Search for the cell housing the specified text and yield its (X, Y) center coordinate. 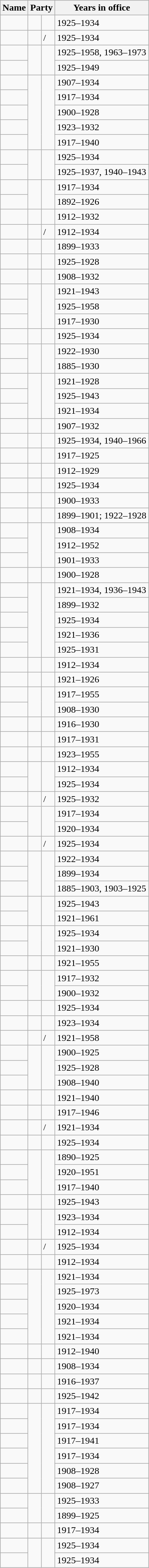
1892–1926 (102, 202)
1921–1934, 1936–1943 (102, 590)
1921–1926 (102, 680)
1885–1930 (102, 366)
1917–1941 (102, 1441)
1900–1932 (102, 993)
1916–1937 (102, 1381)
1925–1933 (102, 1501)
1922–1930 (102, 351)
1925–1973 (102, 1292)
1885–1903, 1903–1925 (102, 888)
Name (14, 8)
1917–1932 (102, 978)
1908–1940 (102, 1082)
1917–1955 (102, 695)
1916–1930 (102, 724)
1921–1961 (102, 919)
1922–1934 (102, 859)
1921–1940 (102, 1097)
1921–1943 (102, 291)
1917–1946 (102, 1112)
1925–1958 (102, 306)
1920–1951 (102, 1172)
1912–1932 (102, 217)
1908–1932 (102, 276)
Party (41, 8)
1921–1928 (102, 381)
1921–1936 (102, 635)
1890–1925 (102, 1157)
1908–1930 (102, 709)
1921–1955 (102, 963)
1921–1958 (102, 1038)
1912–1952 (102, 545)
1925–1937, 1940–1943 (102, 172)
Years in office (102, 8)
1899–1933 (102, 247)
1923–1932 (102, 127)
1925–1931 (102, 649)
1907–1932 (102, 426)
1925–1958, 1963–1973 (102, 53)
1925–1932 (102, 799)
1899–1934 (102, 873)
1908–1928 (102, 1471)
1899–1925 (102, 1515)
1923–1955 (102, 754)
1907–1934 (102, 82)
1917–1930 (102, 321)
1917–1931 (102, 739)
1899–1932 (102, 605)
1912–1929 (102, 471)
1921–1930 (102, 948)
1901–1933 (102, 560)
1908–1927 (102, 1486)
1912–1940 (102, 1351)
1925–1949 (102, 67)
1925–1942 (102, 1396)
1925–1934, 1940–1966 (102, 441)
1900–1925 (102, 1053)
1899–1901; 1922–1928 (102, 515)
1900–1933 (102, 500)
1917–1925 (102, 456)
